Identify which cell holds the provided text, then report its [X, Y] central coordinate. 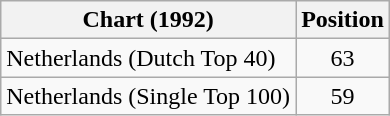
Netherlands (Dutch Top 40) [148, 58]
59 [343, 96]
Position [343, 20]
Chart (1992) [148, 20]
Netherlands (Single Top 100) [148, 96]
63 [343, 58]
